Provide the (x, y) coordinate of the cell's center where the given text is located.  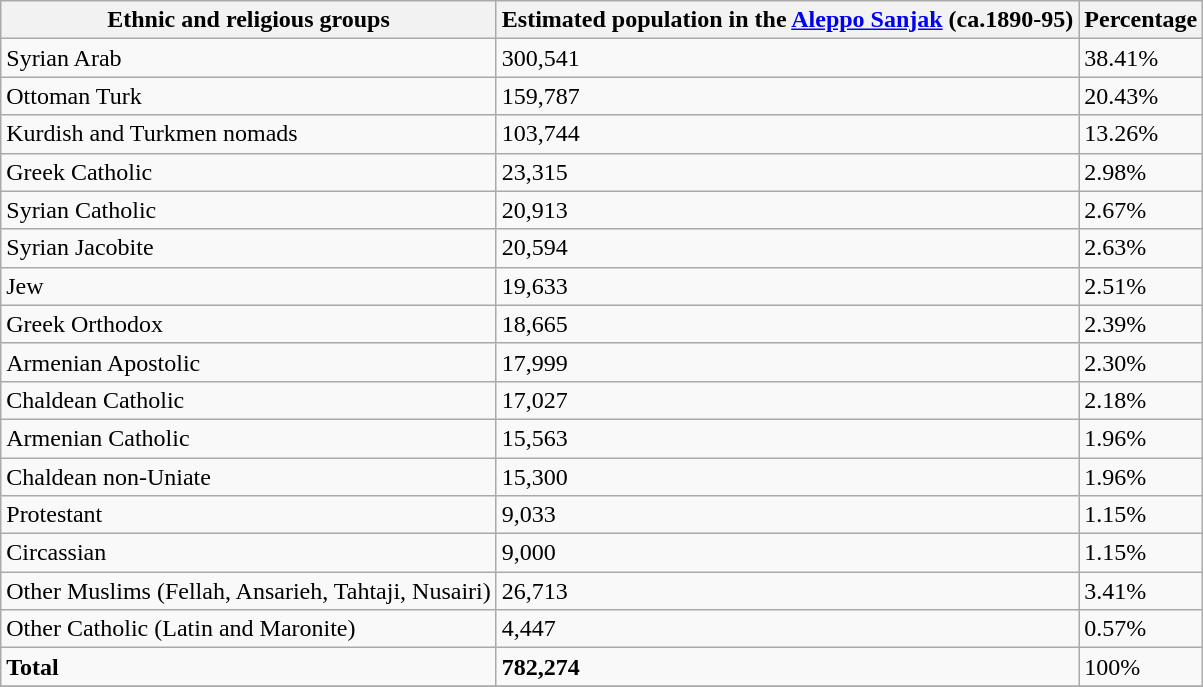
26,713 (787, 591)
Jew (249, 286)
Kurdish and Turkmen nomads (249, 134)
300,541 (787, 58)
23,315 (787, 172)
Ottoman Turk (249, 96)
17,999 (787, 362)
9,033 (787, 515)
Syrian Catholic (249, 210)
782,274 (787, 667)
Circassian (249, 553)
Percentage (1141, 20)
2.39% (1141, 324)
17,027 (787, 400)
13.26% (1141, 134)
Armenian Catholic (249, 438)
20.43% (1141, 96)
2.63% (1141, 248)
2.30% (1141, 362)
100% (1141, 667)
15,563 (787, 438)
Greek Catholic (249, 172)
Protestant (249, 515)
3.41% (1141, 591)
19,633 (787, 286)
Greek Orthodox (249, 324)
Syrian Jacobite (249, 248)
2.98% (1141, 172)
0.57% (1141, 629)
Other Catholic (Latin and Maronite) (249, 629)
Estimated population in the Aleppo Sanjak (ca.1890-95) (787, 20)
Total (249, 667)
20,594 (787, 248)
Armenian Apostolic (249, 362)
2.51% (1141, 286)
18,665 (787, 324)
9,000 (787, 553)
4,447 (787, 629)
103,744 (787, 134)
20,913 (787, 210)
Chaldean Catholic (249, 400)
Other Muslims (Fellah, Ansarieh, Tahtaji, Nusairi) (249, 591)
Syrian Arab (249, 58)
2.67% (1141, 210)
Chaldean non-Uniate (249, 477)
Ethnic and religious groups (249, 20)
2.18% (1141, 400)
15,300 (787, 477)
38.41% (1141, 58)
159,787 (787, 96)
